From the cell containing the given text, extract its center point as (X, Y) coordinate. 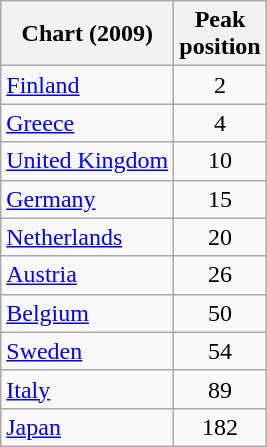
Belgium (88, 313)
Italy (88, 389)
182 (220, 427)
Austria (88, 275)
20 (220, 237)
Netherlands (88, 237)
United Kingdom (88, 161)
26 (220, 275)
Sweden (88, 351)
Peakposition (220, 34)
Finland (88, 85)
2 (220, 85)
4 (220, 123)
89 (220, 389)
Greece (88, 123)
Germany (88, 199)
10 (220, 161)
Chart (2009) (88, 34)
15 (220, 199)
50 (220, 313)
Japan (88, 427)
54 (220, 351)
